Output the [x, y] coordinate of the center of the cell containing the given text.  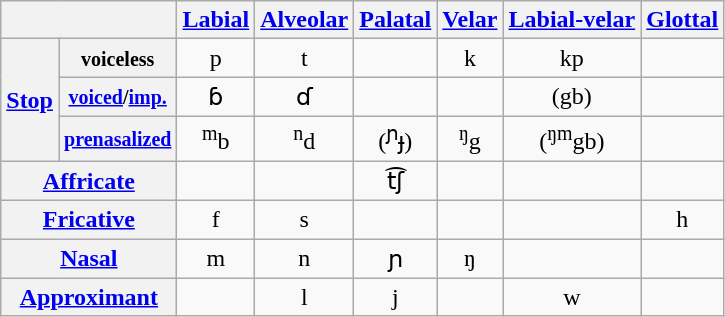
Labial-velar [572, 20]
ŋg [470, 138]
p [216, 58]
ɓ [216, 97]
voiced/imp. [117, 97]
Stop [30, 100]
w [572, 297]
ŋ [470, 259]
Alveolar [304, 20]
Palatal [396, 20]
m [216, 259]
ɗ [304, 97]
t [304, 58]
nd [304, 138]
Fricative [89, 220]
s [304, 220]
mb [216, 138]
l [304, 297]
Labial [216, 20]
t͡ʃ [396, 181]
n [304, 259]
Velar [470, 20]
(ɲɟ) [396, 138]
Approximant [89, 297]
kp [572, 58]
Nasal [89, 259]
ɲ [396, 259]
Affricate [89, 181]
(ŋmgb) [572, 138]
(gb) [572, 97]
k [470, 58]
Glottal [682, 20]
voiceless [117, 58]
h [682, 220]
prenasalized [117, 138]
f [216, 220]
j [396, 297]
